Scan for the cell matching the given text and deliver its [x, y] coordinate at center. 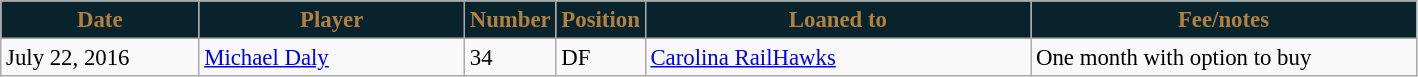
Fee/notes [1224, 20]
July 22, 2016 [100, 58]
Loaned to [838, 20]
Player [332, 20]
DF [600, 58]
One month with option to buy [1224, 58]
Position [600, 20]
Michael Daly [332, 58]
Date [100, 20]
34 [510, 58]
Carolina RailHawks [838, 58]
Number [510, 20]
